Search for the cell housing the specified text and yield its [X, Y] center coordinate. 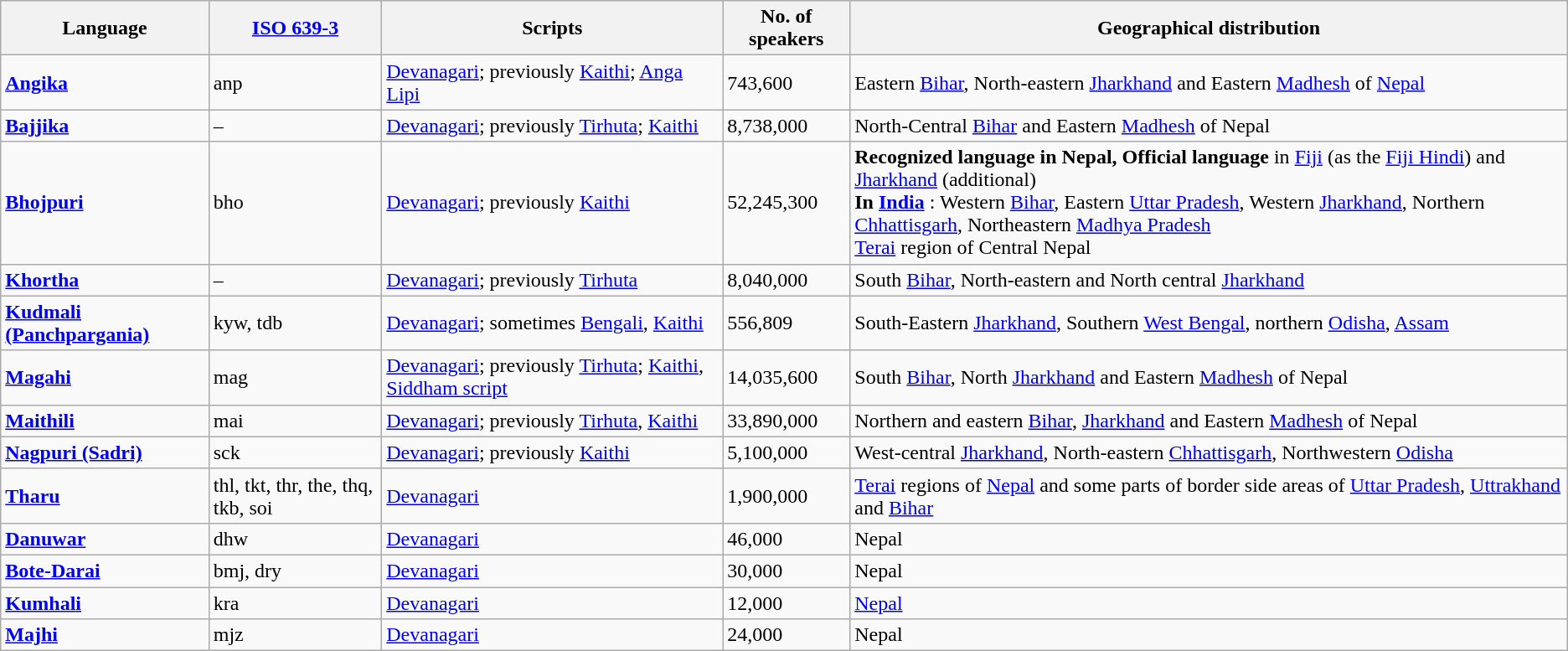
52,245,300 [787, 203]
Bote-Darai [105, 571]
South Bihar, North Jharkhand and Eastern Madhesh of Nepal [1209, 377]
14,035,600 [787, 377]
No. of speakers [787, 28]
Terai regions of Nepal and some parts of border side areas of Uttar Pradesh, Uttrakhand and Bihar [1209, 496]
Geographical distribution [1209, 28]
mjz [295, 635]
Devanagari; previously Tirhuta, Kaithi [553, 421]
Majhi [105, 635]
Kumhali [105, 602]
Devanagari; previously Tirhuta; Kaithi, Siddham script [553, 377]
Scripts [553, 28]
Kudmali (Panchpargania) [105, 323]
anp [295, 82]
Maithili [105, 421]
thl, tkt, thr, the, thq, tkb, soi [295, 496]
North-Central Bihar and Eastern Madhesh of Nepal [1209, 126]
Devanagari; previously Kaithi; Anga Lipi [553, 82]
Tharu [105, 496]
Khortha [105, 280]
Devanagari; previously Tirhuta; Kaithi [553, 126]
South Bihar, North-eastern and North central Jharkhand [1209, 280]
46,000 [787, 539]
Danuwar [105, 539]
kra [295, 602]
743,600 [787, 82]
bmj, dry [295, 571]
bho [295, 203]
dhw [295, 539]
ISO 639-3 [295, 28]
12,000 [787, 602]
33,890,000 [787, 421]
1,900,000 [787, 496]
8,738,000 [787, 126]
Devanagari; previously Tirhuta [553, 280]
30,000 [787, 571]
8,040,000 [787, 280]
Northern and eastern Bihar, Jharkhand and Eastern Madhesh of Nepal [1209, 421]
5,100,000 [787, 452]
Bhojpuri [105, 203]
sck [295, 452]
South-Eastern Jharkhand, Southern West Bengal, northern Odisha, Assam [1209, 323]
Nagpuri (Sadri) [105, 452]
kyw, tdb [295, 323]
Eastern Bihar, North-eastern Jharkhand and Eastern Madhesh of Nepal [1209, 82]
Bajjika [105, 126]
Angika [105, 82]
Language [105, 28]
Magahi [105, 377]
mai [295, 421]
24,000 [787, 635]
West-central Jharkhand, North-eastern Chhattisgarh, Northwestern Odisha [1209, 452]
mag [295, 377]
Devanagari; sometimes Bengali, Kaithi [553, 323]
556,809 [787, 323]
